Provide the (x, y) coordinate of the cell's center where the given text is located.  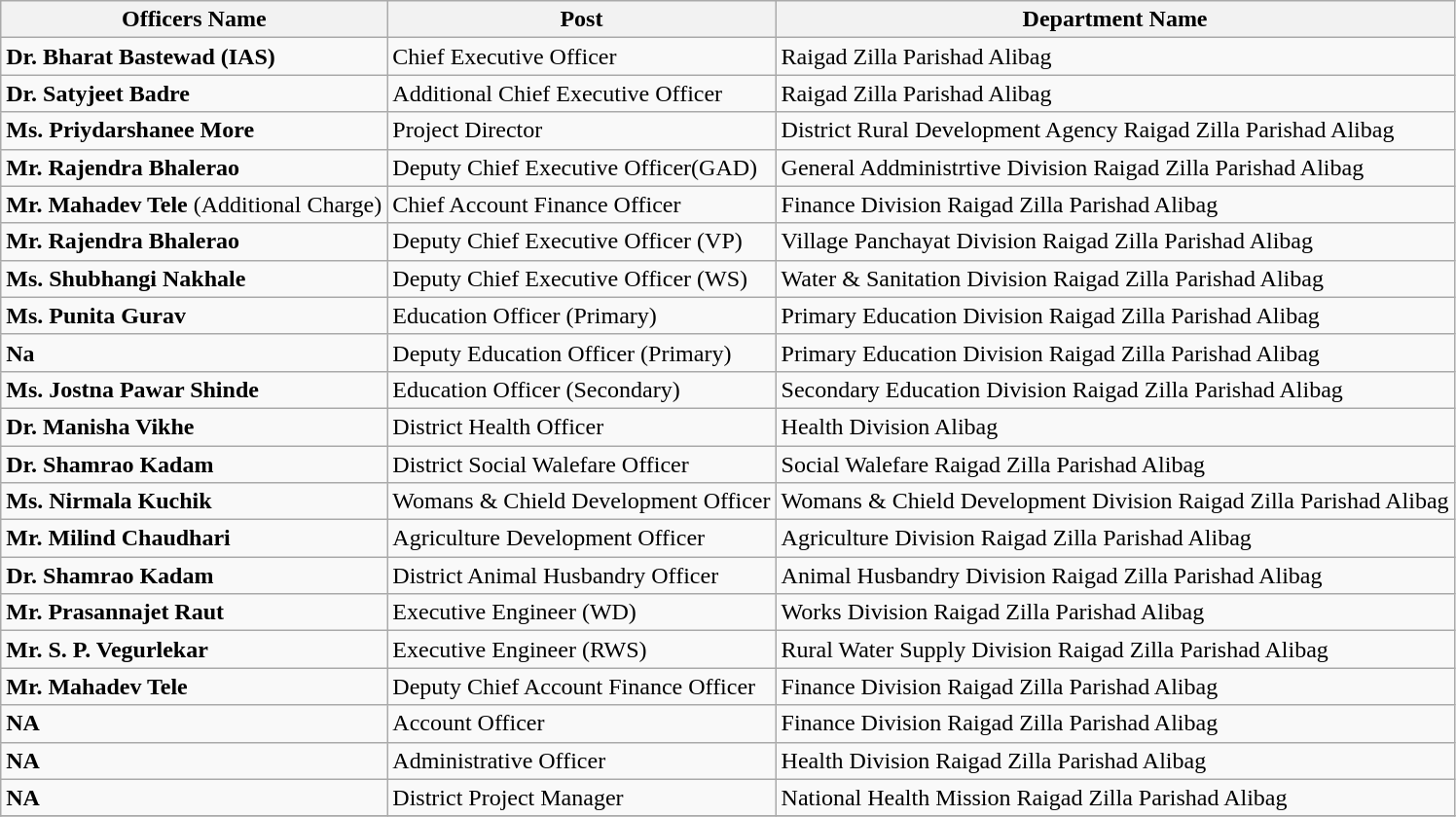
Deputy Chief Executive Officer(GAD) (582, 167)
Ms. Jostna Pawar Shinde (195, 390)
District Health Officer (582, 427)
Agriculture Development Officer (582, 538)
Rural Water Supply Division Raigad Zilla Parishad Alibag (1115, 650)
Village Panchayat Division Raigad Zilla Parishad Alibag (1115, 241)
Ms. Nirmala Kuchik (195, 501)
Dr. Manisha Vikhe (195, 427)
Administrative Officer (582, 761)
Mr. S. P. Vegurlekar (195, 650)
Na (195, 353)
Deputy Chief Executive Officer (VP) (582, 241)
Deputy Education Officer (Primary) (582, 353)
Officers Name (195, 19)
Education Officer (Secondary) (582, 390)
Additional Chief Executive Officer (582, 93)
General Addministrtive Division Raigad Zilla Parishad Alibag (1115, 167)
Womans & Chield Development Division Raigad Zilla Parishad Alibag (1115, 501)
Executive Engineer (RWS) (582, 650)
Department Name (1115, 19)
District Animal Husbandry Officer (582, 576)
District Rural Development Agency Raigad Zilla Parishad Alibag (1115, 130)
Deputy Chief Account Finance Officer (582, 687)
District Project Manager (582, 798)
Ms. Shubhangi Nakhale (195, 279)
Ms. Priydarshanee More (195, 130)
Works Division Raigad Zilla Parishad Alibag (1115, 613)
Project Director (582, 130)
Womans & Chield Development Officer (582, 501)
Education Officer (Primary) (582, 316)
Dr. Satyjeet Badre (195, 93)
Executive Engineer (WD) (582, 613)
Mr. Milind Chaudhari (195, 538)
Agriculture Division Raigad Zilla Parishad Alibag (1115, 538)
Health Division Raigad Zilla Parishad Alibag (1115, 761)
Post (582, 19)
Chief Account Finance Officer (582, 204)
Social Walefare Raigad Zilla Parishad Alibag (1115, 464)
Account Officer (582, 724)
Secondary Education Division Raigad Zilla Parishad Alibag (1115, 390)
Deputy Chief Executive Officer (WS) (582, 279)
Animal Husbandry Division Raigad Zilla Parishad Alibag (1115, 576)
District Social Walefare Officer (582, 464)
Water & Sanitation Division Raigad Zilla Parishad Alibag (1115, 279)
Mr. Mahadev Tele (Additional Charge) (195, 204)
Mr. Mahadev Tele (195, 687)
Mr. Prasannajet Raut (195, 613)
Dr. Bharat Bastewad (IAS) (195, 56)
Chief Executive Officer (582, 56)
Health Division Alibag (1115, 427)
National Health Mission Raigad Zilla Parishad Alibag (1115, 798)
Ms. Punita Gurav (195, 316)
